Return the (X, Y) coordinate for the center point of the cell that contains the specified text.  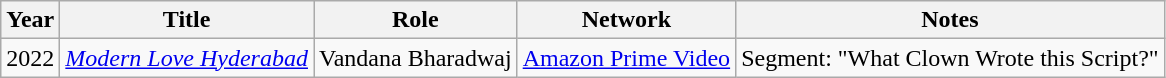
Modern Love Hyderabad (187, 58)
Vandana Bharadwaj (416, 58)
Role (416, 20)
2022 (30, 58)
Segment: "What Clown Wrote this Script?" (950, 58)
Network (626, 20)
Year (30, 20)
Title (187, 20)
Notes (950, 20)
Amazon Prime Video (626, 58)
